Capture the cell that displays the provided text and extract its [X, Y] central coordinate. 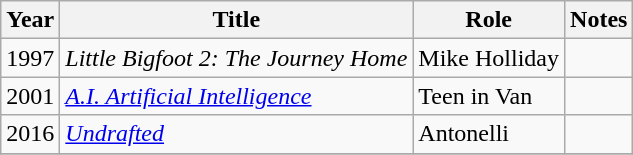
Little Bigfoot 2: The Journey Home [236, 58]
Mike Holliday [489, 58]
Year [30, 20]
2001 [30, 96]
Title [236, 20]
Teen in Van [489, 96]
Antonelli [489, 134]
A.I. Artificial Intelligence [236, 96]
1997 [30, 58]
Undrafted [236, 134]
2016 [30, 134]
Role [489, 20]
Notes [599, 20]
